Find where the given text appears and provide that cell's center as (x, y) coordinate. 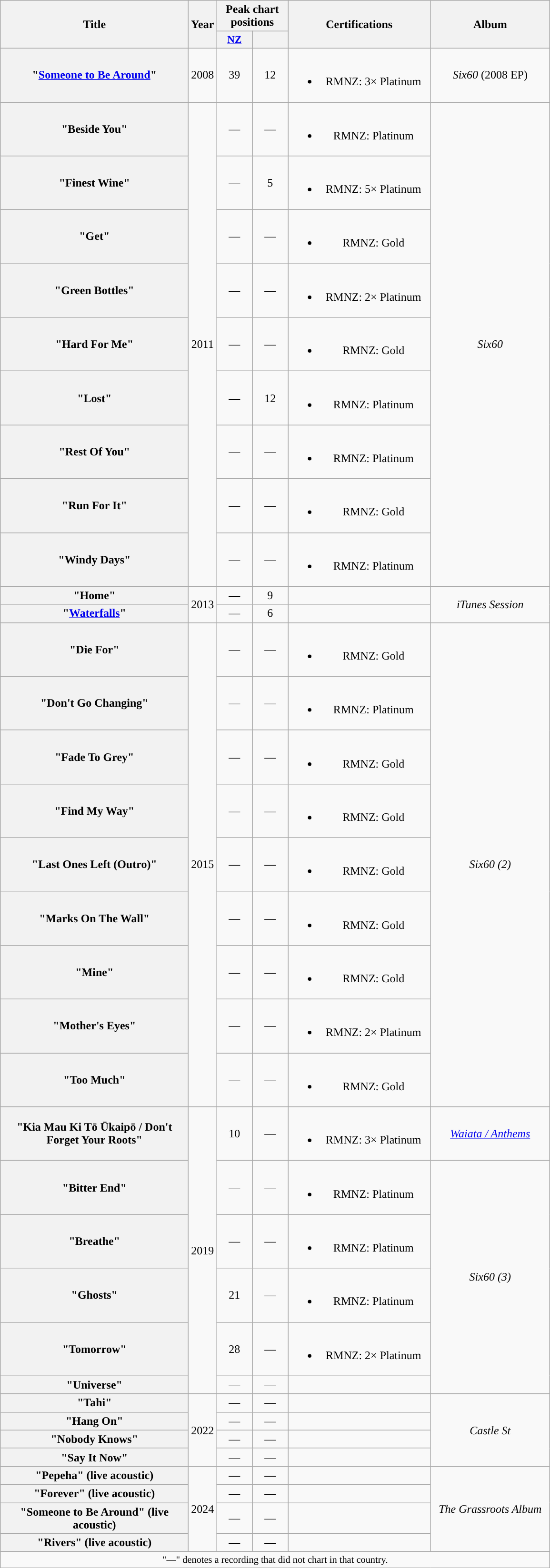
NZ (234, 40)
"Lost" (94, 398)
"Find My Way" (94, 811)
"Rivers" (live acoustic) (94, 1543)
Certifications (359, 25)
"Finest Wine" (94, 183)
"Forever" (live acoustic) (94, 1493)
"Hard For Me" (94, 345)
Peak chart positions (252, 16)
iTunes Session (490, 604)
2008 (203, 75)
"Kia Mau Ki Tō Ūkaipō / Don't Forget Your Roots" (94, 1134)
2019 (203, 1251)
"Waterfalls" (94, 613)
"Die For" (94, 649)
"Hang On" (94, 1421)
"Universe" (94, 1385)
"Run For It" (94, 505)
21 (234, 1295)
"Windy Days" (94, 560)
"Get" (94, 237)
"Tomorrow" (94, 1349)
"Tahi" (94, 1403)
Waiata / Anthems (490, 1134)
Album (490, 25)
"Mine" (94, 973)
"Marks On The Wall" (94, 918)
Castle St (490, 1430)
"—" denotes a recording that did not chart in that country. (275, 1560)
"Home" (94, 595)
"Last Ones Left (Outro)" (94, 864)
RMNZ: 5× Platinum (359, 183)
28 (234, 1349)
Six60 (2008 EP) (490, 75)
2013 (203, 604)
The Grassroots Album (490, 1509)
"Ghosts" (94, 1295)
10 (234, 1134)
"Beside You" (94, 128)
2011 (203, 344)
"Nobody Knows" (94, 1439)
Year (203, 25)
39 (234, 75)
2022 (203, 1430)
"Rest Of You" (94, 452)
9 (270, 595)
2024 (203, 1509)
"Mother's Eyes" (94, 1026)
"Someone to Be Around" (94, 75)
"Pepeha" (live acoustic) (94, 1475)
Six60 (2) (490, 865)
"Say It Now" (94, 1457)
6 (270, 613)
"Bitter End" (94, 1188)
"Too Much" (94, 1080)
"Breathe" (94, 1241)
2015 (203, 865)
Title (94, 25)
Six60 (3) (490, 1277)
5 (270, 183)
"Fade To Grey" (94, 757)
"Green Bottles" (94, 290)
"Don't Go Changing" (94, 703)
Six60 (490, 344)
"Someone to Be Around" (live acoustic) (94, 1518)
